Determine the (x, y) coordinate at the center of the cell enclosing the given text.  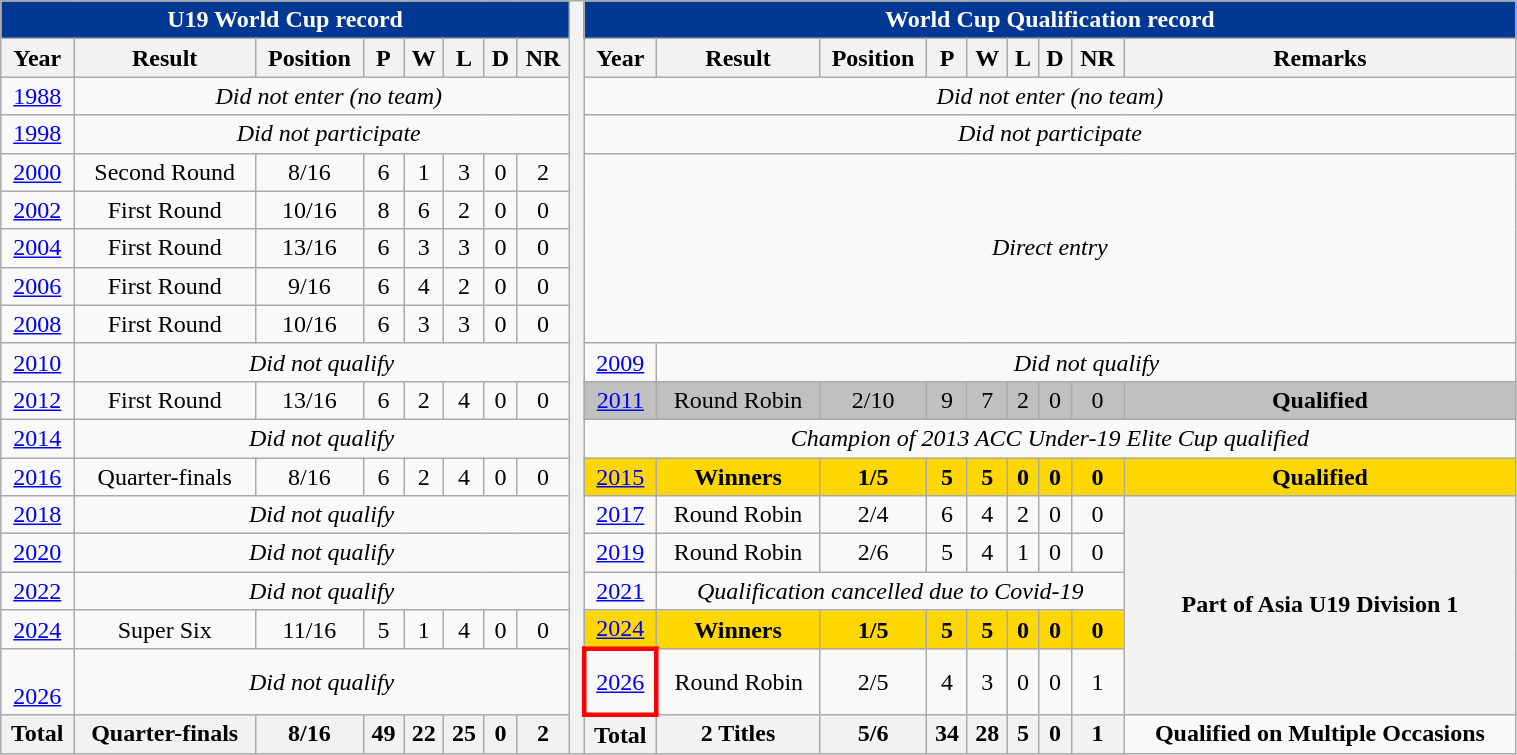
2014 (38, 438)
2015 (620, 477)
Direct entry (1050, 248)
2018 (38, 515)
8 (383, 210)
5/6 (873, 734)
2/5 (873, 682)
2008 (38, 324)
2009 (620, 362)
2000 (38, 172)
2016 (38, 477)
25 (464, 734)
2022 (38, 591)
Part of Asia U19 Division 1 (1320, 606)
2/10 (873, 400)
49 (383, 734)
11/16 (310, 630)
Qualification cancelled due to Covid-19 (890, 591)
Champion of 2013 ACC Under-19 Elite Cup qualified (1050, 438)
2011 (620, 400)
2010 (38, 362)
U19 World Cup record (286, 20)
Second Round (165, 172)
2020 (38, 553)
34 (947, 734)
2004 (38, 248)
1988 (38, 96)
Super Six (165, 630)
2/6 (873, 553)
28 (987, 734)
7 (987, 400)
9 (947, 400)
9/16 (310, 286)
2012 (38, 400)
World Cup Qualification record (1050, 20)
22 (424, 734)
2021 (620, 591)
2017 (620, 515)
2019 (620, 553)
Remarks (1320, 58)
1998 (38, 134)
Qualified on Multiple Occasions (1320, 734)
2002 (38, 210)
2/4 (873, 515)
2006 (38, 286)
2 Titles (738, 734)
